Provide the [X, Y] coordinate of the cell's center where the given text is located.  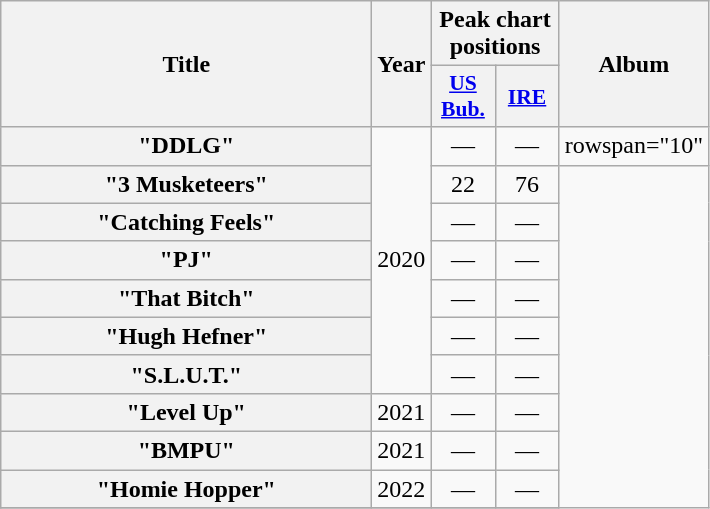
"Catching Feels" [186, 222]
Year [402, 64]
"PJ" [186, 260]
"Level Up" [186, 412]
Album [634, 64]
"BMPU" [186, 450]
Title [186, 64]
"Homie Hopper" [186, 489]
2020 [402, 260]
Peak chart positions [495, 34]
rowspan="10" [634, 146]
76 [527, 184]
"S.L.U.T." [186, 374]
"That Bitch" [186, 298]
"DDLG" [186, 146]
2022 [402, 489]
"3 Musketeers" [186, 184]
USBub. [463, 96]
22 [463, 184]
IRE [527, 96]
"Hugh Hefner" [186, 336]
